Provide the [X, Y] coordinate of the cell's center where the given text is located.  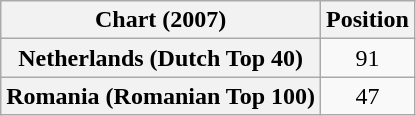
Netherlands (Dutch Top 40) [161, 58]
91 [368, 58]
Chart (2007) [161, 20]
Romania (Romanian Top 100) [161, 96]
Position [368, 20]
47 [368, 96]
